Capture the cell that displays the provided text and extract its (x, y) central coordinate. 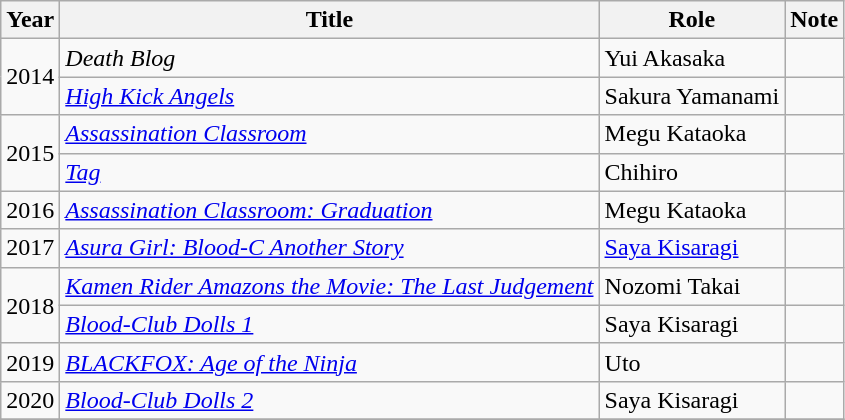
Blood-Club Dolls 2 (330, 400)
2014 (30, 77)
Note (814, 20)
2018 (30, 305)
Uto (692, 362)
Tag (330, 172)
Assassination Classroom: Graduation (330, 210)
High Kick Angels (330, 96)
Role (692, 20)
2020 (30, 400)
2016 (30, 210)
Death Blog (330, 58)
Year (30, 20)
Asura Girl: Blood-C Another Story (330, 248)
Assassination Classroom (330, 134)
BLACKFOX: Age of the Ninja (330, 362)
Yui Akasaka (692, 58)
Sakura Yamanami (692, 96)
Blood-Club Dolls 1 (330, 324)
2019 (30, 362)
2017 (30, 248)
Chihiro (692, 172)
2015 (30, 153)
Kamen Rider Amazons the Movie: The Last Judgement (330, 286)
Nozomi Takai (692, 286)
Title (330, 20)
